Detect which cell encompasses the target text, then output its (X, Y) center coordinate. 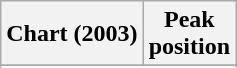
Chart (2003) (72, 34)
Peakposition (189, 34)
